Locate the cell with the specified text and output its [X, Y] center coordinate. 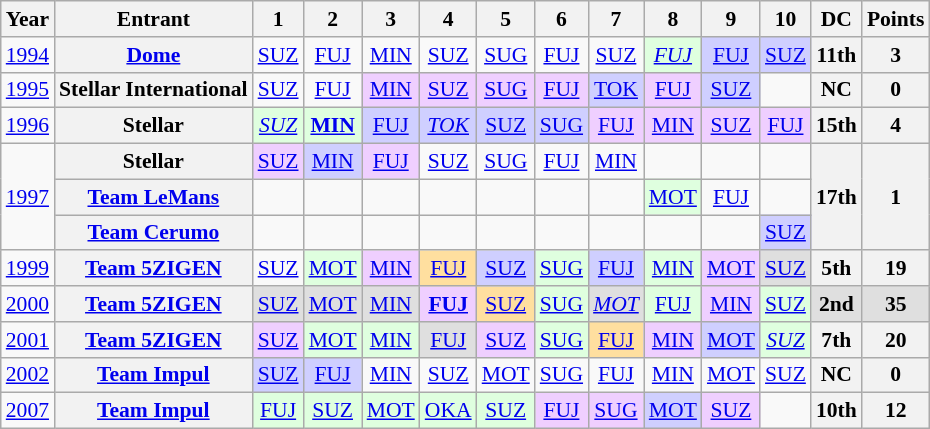
Stellar International [154, 90]
5th [836, 269]
2007 [28, 411]
1996 [28, 126]
Team LeMans [154, 197]
8 [673, 19]
11th [836, 55]
7 [616, 19]
20 [896, 340]
DC [836, 19]
17th [836, 198]
7th [836, 340]
Dome [154, 55]
5 [506, 19]
Team Cerumo [154, 233]
6 [562, 19]
2002 [28, 375]
10th [836, 411]
12 [896, 411]
9 [731, 19]
10 [786, 19]
1995 [28, 90]
2000 [28, 304]
15th [836, 126]
2001 [28, 340]
19 [896, 269]
1999 [28, 269]
Points [896, 19]
Year [28, 19]
35 [896, 304]
OKA [448, 411]
1997 [28, 198]
Entrant [154, 19]
1994 [28, 55]
2nd [836, 304]
2 [333, 19]
